Pinpoint the cell where the given text exists, returning its (x, y) midpoint coordinate. 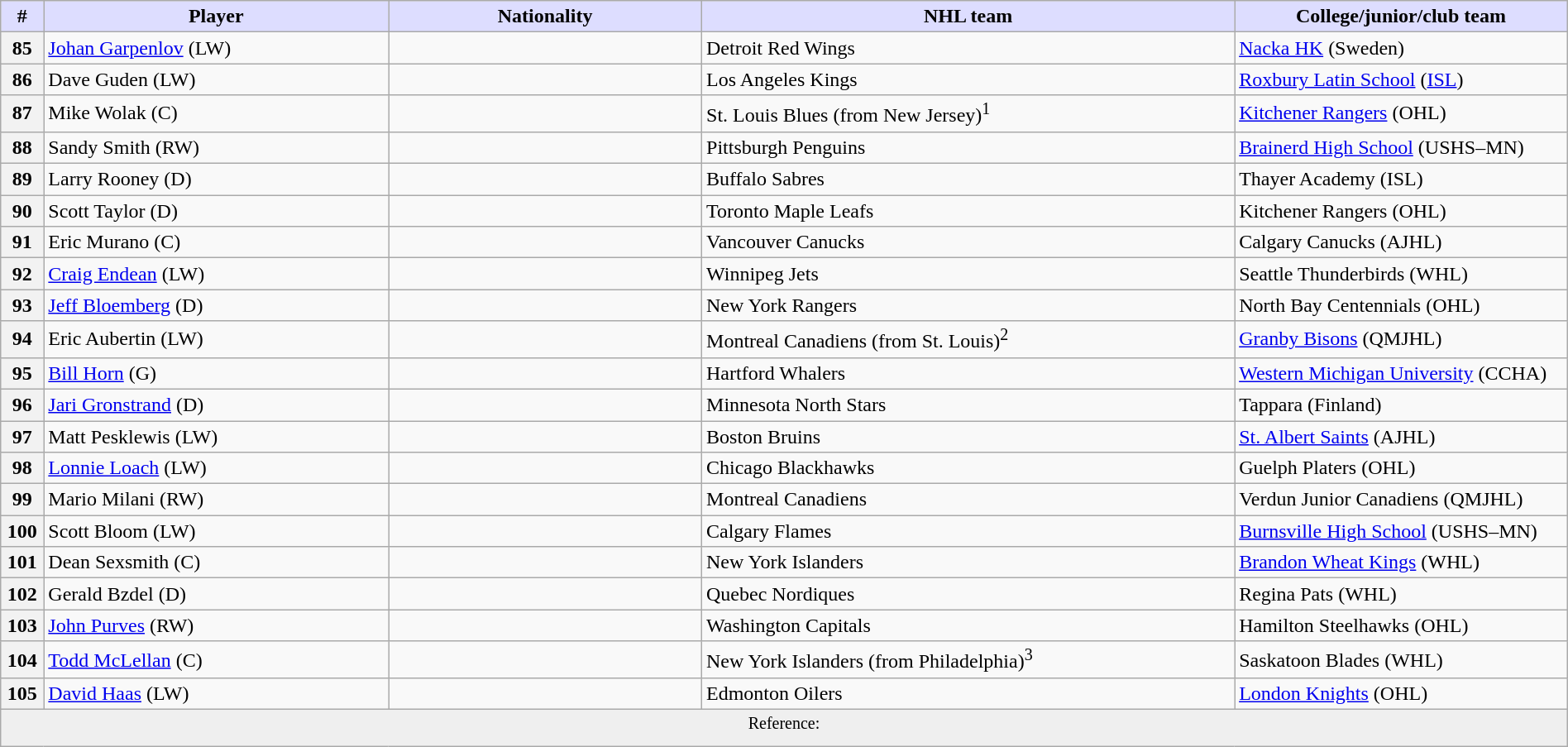
London Knights (OHL) (1401, 694)
Quebec Nordiques (968, 594)
100 (22, 531)
Detroit Red Wings (968, 48)
Tappara (Finland) (1401, 405)
Gerald Bzdel (D) (217, 594)
Jeff Bloemberg (D) (217, 305)
Granby Bisons (QMJHL) (1401, 339)
New York Rangers (968, 305)
Saskatoon Blades (WHL) (1401, 660)
Calgary Flames (968, 531)
105 (22, 694)
99 (22, 500)
Lonnie Loach (LW) (217, 468)
102 (22, 594)
87 (22, 114)
St. Louis Blues (from New Jersey)1 (968, 114)
Scott Bloom (LW) (217, 531)
Chicago Blackhawks (968, 468)
Los Angeles Kings (968, 79)
Montreal Canadiens (from St. Louis)2 (968, 339)
93 (22, 305)
David Haas (LW) (217, 694)
85 (22, 48)
Minnesota North Stars (968, 405)
Bill Horn (G) (217, 373)
Craig Endean (LW) (217, 274)
Toronto Maple Leafs (968, 211)
Eric Murano (C) (217, 242)
Buffalo Sabres (968, 180)
Guelph Platers (OHL) (1401, 468)
Edmonton Oilers (968, 694)
# (22, 17)
Dean Sexsmith (C) (217, 563)
Nacka HK (Sweden) (1401, 48)
Regina Pats (WHL) (1401, 594)
Eric Aubertin (LW) (217, 339)
101 (22, 563)
Mike Wolak (C) (217, 114)
Johan Garpenlov (LW) (217, 48)
Winnipeg Jets (968, 274)
104 (22, 660)
Pittsburgh Penguins (968, 147)
Montreal Canadiens (968, 500)
New York Islanders (968, 563)
NHL team (968, 17)
Mario Milani (RW) (217, 500)
Todd McLellan (C) (217, 660)
Brandon Wheat Kings (WHL) (1401, 563)
92 (22, 274)
Nationality (546, 17)
Verdun Junior Canadiens (QMJHL) (1401, 500)
Burnsville High School (USHS–MN) (1401, 531)
Calgary Canucks (AJHL) (1401, 242)
96 (22, 405)
Matt Pesklewis (LW) (217, 437)
88 (22, 147)
Hamilton Steelhawks (OHL) (1401, 625)
Western Michigan University (CCHA) (1401, 373)
Washington Capitals (968, 625)
97 (22, 437)
Roxbury Latin School (ISL) (1401, 79)
John Purves (RW) (217, 625)
94 (22, 339)
Boston Bruins (968, 437)
Vancouver Canucks (968, 242)
St. Albert Saints (AJHL) (1401, 437)
Hartford Whalers (968, 373)
Scott Taylor (D) (217, 211)
North Bay Centennials (OHL) (1401, 305)
89 (22, 180)
86 (22, 79)
Player (217, 17)
Jari Gronstrand (D) (217, 405)
90 (22, 211)
98 (22, 468)
Reference: (784, 728)
Sandy Smith (RW) (217, 147)
Brainerd High School (USHS–MN) (1401, 147)
Dave Guden (LW) (217, 79)
95 (22, 373)
91 (22, 242)
Seattle Thunderbirds (WHL) (1401, 274)
New York Islanders (from Philadelphia)3 (968, 660)
College/junior/club team (1401, 17)
Larry Rooney (D) (217, 180)
103 (22, 625)
Thayer Academy (ISL) (1401, 180)
